Search for the cell housing the specified text and yield its [x, y] center coordinate. 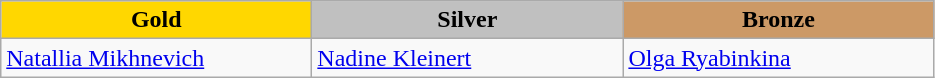
Natallia Mikhnevich [156, 58]
Nadine Kleinert [468, 58]
Olga Ryabinkina [778, 58]
Silver [468, 20]
Gold [156, 20]
Bronze [778, 20]
